For the text-containing cell, return its midpoint in [X, Y] coordinate format. 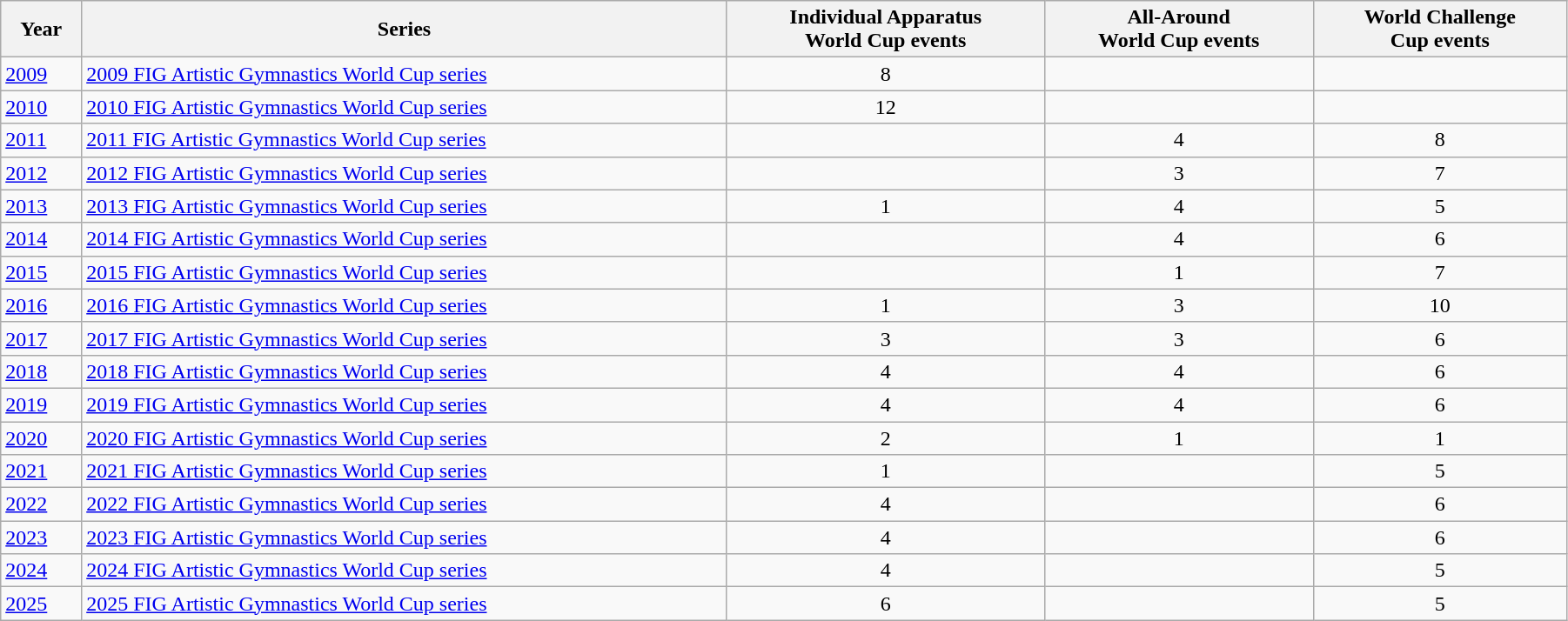
2013 [42, 206]
2020 [42, 437]
World ChallengeCup events [1439, 30]
10 [1439, 305]
2009 FIG Artistic Gymnastics World Cup series [405, 74]
2022 [42, 504]
2010 FIG Artistic Gymnastics World Cup series [405, 107]
2022 FIG Artistic Gymnastics World Cup series [405, 504]
2020 FIG Artistic Gymnastics World Cup series [405, 437]
2014 [42, 239]
Year [42, 30]
2018 [42, 371]
2019 [42, 404]
2012 [42, 173]
12 [886, 107]
2019 FIG Artistic Gymnastics World Cup series [405, 404]
2021 FIG Artistic Gymnastics World Cup series [405, 471]
2025 [42, 604]
2023 FIG Artistic Gymnastics World Cup series [405, 538]
2011 [42, 140]
2015 [42, 272]
Individual ApparatusWorld Cup events [886, 30]
2014 FIG Artistic Gymnastics World Cup series [405, 239]
2018 FIG Artistic Gymnastics World Cup series [405, 371]
2010 [42, 107]
Series [405, 30]
2016 FIG Artistic Gymnastics World Cup series [405, 305]
2 [886, 437]
2016 [42, 305]
2013 FIG Artistic Gymnastics World Cup series [405, 206]
2024 FIG Artistic Gymnastics World Cup series [405, 571]
2015 FIG Artistic Gymnastics World Cup series [405, 272]
2025 FIG Artistic Gymnastics World Cup series [405, 604]
2021 [42, 471]
2023 [42, 538]
2017 [42, 338]
All-AroundWorld Cup events [1178, 30]
2017 FIG Artistic Gymnastics World Cup series [405, 338]
2024 [42, 571]
2009 [42, 74]
2012 FIG Artistic Gymnastics World Cup series [405, 173]
2011 FIG Artistic Gymnastics World Cup series [405, 140]
